Return the (x, y) coordinate for the center point of the cell that contains the specified text.  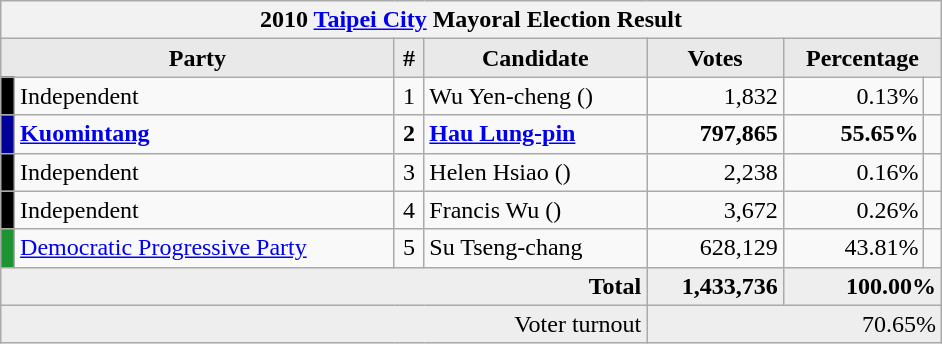
628,129 (716, 248)
Total (323, 286)
0.13% (854, 96)
3,672 (716, 210)
0.26% (854, 210)
70.65% (794, 324)
0.16% (854, 172)
Kuomintang (205, 134)
Party (197, 58)
Percentage (862, 58)
43.81% (854, 248)
1 (408, 96)
Voter turnout (323, 324)
4 (408, 210)
Hau Lung-pin (536, 134)
797,865 (716, 134)
100.00% (862, 286)
Democratic Progressive Party (205, 248)
Candidate (536, 58)
2010 Taipei City Mayoral Election Result (470, 20)
# (408, 58)
Wu Yen-cheng () (536, 96)
2,238 (716, 172)
2 (408, 134)
1,433,736 (716, 286)
3 (408, 172)
5 (408, 248)
55.65% (854, 134)
Francis Wu () (536, 210)
Helen Hsiao () (536, 172)
Votes (716, 58)
Su Tseng-chang (536, 248)
1,832 (716, 96)
